Capture the cell that displays the provided text and extract its (x, y) central coordinate. 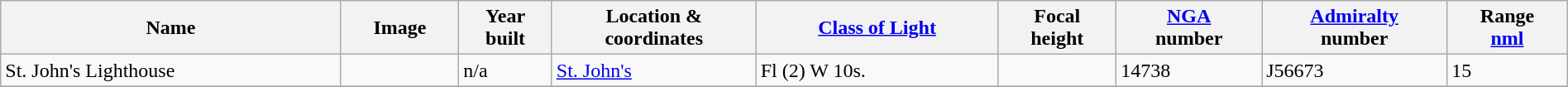
Rangenml (1508, 28)
NGAnumber (1189, 28)
Name (170, 28)
Location & coordinates (653, 28)
J56673 (1355, 70)
Fl (2) W 10s. (877, 70)
14738 (1189, 70)
n/a (505, 70)
St. John's (653, 70)
Class of Light (877, 28)
St. John's Lighthouse (170, 70)
Yearbuilt (505, 28)
Admiraltynumber (1355, 28)
Image (400, 28)
15 (1508, 70)
Focalheight (1057, 28)
